Locate the cell with the specified text and output its [X, Y] center coordinate. 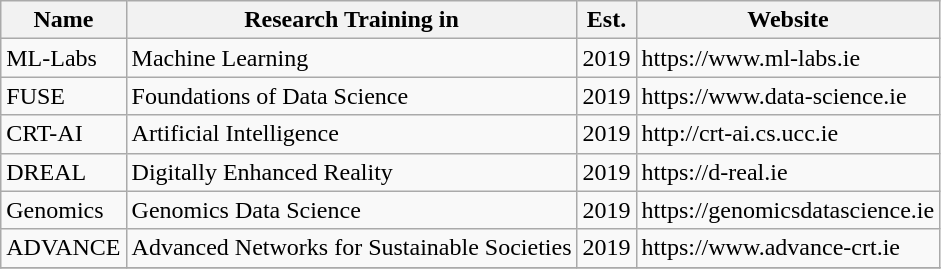
ML-Labs [64, 58]
Website [788, 20]
ADVANCE [64, 248]
https://genomicsdatascience.ie [788, 210]
Genomics [64, 210]
Foundations of Data Science [352, 96]
Artificial Intelligence [352, 134]
DREAL [64, 172]
Est. [606, 20]
FUSE [64, 96]
Genomics Data Science [352, 210]
http://crt-ai.cs.ucc.ie [788, 134]
https://d-real.ie [788, 172]
Machine Learning [352, 58]
CRT-AI [64, 134]
Name [64, 20]
https://www.advance-crt.ie [788, 248]
https://www.data-science.ie [788, 96]
Digitally Enhanced Reality [352, 172]
https://www.ml-labs.ie [788, 58]
Advanced Networks for Sustainable Societies [352, 248]
Research Training in [352, 20]
